Detect which cell encompasses the target text, then output its (X, Y) center coordinate. 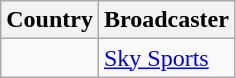
Country (50, 20)
Sky Sports (166, 58)
Broadcaster (166, 20)
